Identify which cell holds the provided text, then report its (X, Y) central coordinate. 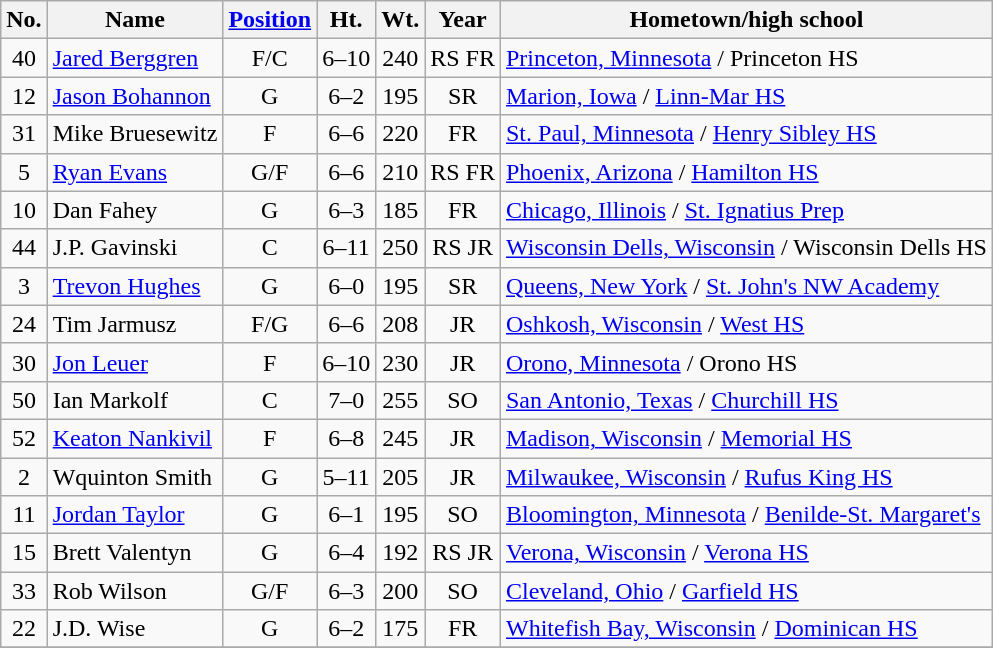
Keaton Nankivil (135, 438)
22 (24, 629)
30 (24, 362)
3 (24, 286)
250 (400, 248)
Verona, Wisconsin / Verona HS (746, 553)
10 (24, 210)
240 (400, 58)
Jason Bohannon (135, 96)
Trevon Hughes (135, 286)
Phoenix, Arizona / Hamilton HS (746, 172)
5–11 (346, 477)
24 (24, 324)
Wisconsin Dells, Wisconsin / Wisconsin Dells HS (746, 248)
Orono, Minnesota / Orono HS (746, 362)
6–8 (346, 438)
7–0 (346, 400)
6–11 (346, 248)
Jordan Taylor (135, 515)
200 (400, 591)
Tim Jarmusz (135, 324)
50 (24, 400)
Year (463, 20)
205 (400, 477)
6–1 (346, 515)
208 (400, 324)
210 (400, 172)
230 (400, 362)
Ian Markolf (135, 400)
F/C (270, 58)
Brett Valentyn (135, 553)
Bloomington, Minnesota / Benilde-St. Margaret's (746, 515)
175 (400, 629)
J.P. Gavinski (135, 248)
Chicago, Illinois / St. Ignatius Prep (746, 210)
Oshkosh, Wisconsin / West HS (746, 324)
12 (24, 96)
Name (135, 20)
Hometown/high school (746, 20)
Milwaukee, Wisconsin / Rufus King HS (746, 477)
15 (24, 553)
Ht. (346, 20)
33 (24, 591)
6–0 (346, 286)
Wt. (400, 20)
40 (24, 58)
11 (24, 515)
5 (24, 172)
Princeton, Minnesota / Princeton HS (746, 58)
Position (270, 20)
San Antonio, Texas / Churchill HS (746, 400)
6–4 (346, 553)
St. Paul, Minnesota / Henry Sibley HS (746, 134)
2 (24, 477)
220 (400, 134)
Jared Berggren (135, 58)
Madison, Wisconsin / Memorial HS (746, 438)
Mike Bruesewitz (135, 134)
31 (24, 134)
Marion, Iowa / Linn-Mar HS (746, 96)
Cleveland, Ohio / Garfield HS (746, 591)
44 (24, 248)
Jon Leuer (135, 362)
Whitefish Bay, Wisconsin / Dominican HS (746, 629)
No. (24, 20)
Rob Wilson (135, 591)
185 (400, 210)
Queens, New York / St. John's NW Academy (746, 286)
Wquinton Smith (135, 477)
245 (400, 438)
F/G (270, 324)
192 (400, 553)
J.D. Wise (135, 629)
255 (400, 400)
52 (24, 438)
Ryan Evans (135, 172)
Dan Fahey (135, 210)
